From the cell containing the given text, extract its center point as (x, y) coordinate. 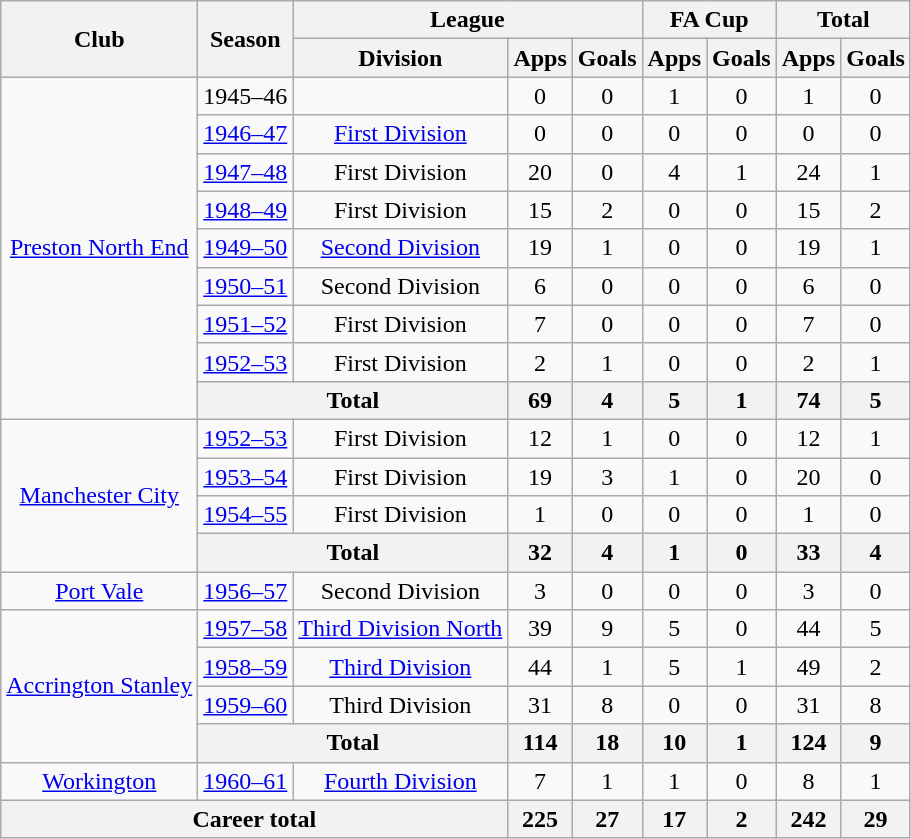
242 (808, 819)
Career total (254, 819)
Workington (100, 781)
24 (808, 172)
10 (674, 743)
1947–48 (246, 172)
FA Cup (709, 20)
Port Vale (100, 591)
1958–59 (246, 667)
Season (246, 39)
1954–55 (246, 515)
1948–49 (246, 210)
49 (808, 667)
1953–54 (246, 477)
69 (540, 400)
Fourth Division (400, 781)
1946–47 (246, 134)
1949–50 (246, 248)
Accrington Stanley (100, 686)
League (468, 20)
Club (100, 39)
27 (607, 819)
32 (540, 553)
1960–61 (246, 781)
17 (674, 819)
Preston North End (100, 248)
39 (540, 629)
1957–58 (246, 629)
74 (808, 400)
Division (400, 58)
1959–60 (246, 705)
225 (540, 819)
114 (540, 743)
Third Division North (400, 629)
29 (876, 819)
1956–57 (246, 591)
1950–51 (246, 286)
1945–46 (246, 96)
18 (607, 743)
1951–52 (246, 324)
124 (808, 743)
33 (808, 553)
Manchester City (100, 495)
